For the text-containing cell, return its midpoint in [x, y] coordinate format. 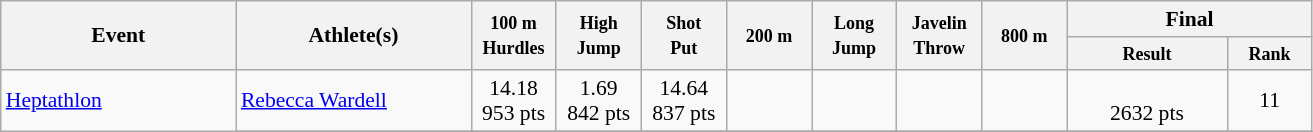
14.18953 pts [514, 100]
Rank [1270, 54]
Result [1147, 54]
800 m [1024, 36]
100 mHurdles [514, 36]
Heptathlon [118, 100]
14.64837 pts [684, 100]
ShotPut [684, 36]
Event [118, 36]
Rebecca Wardell [354, 100]
HighJump [598, 36]
Athlete(s) [354, 36]
1.69842 pts [598, 100]
JavelinThrow [940, 36]
11 [1270, 100]
Final [1190, 19]
LongJump [854, 36]
2632 pts [1147, 100]
200 m [768, 36]
